Return the [x, y] coordinate for the center point of the cell that contains the specified text.  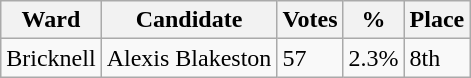
2.3% [374, 58]
Ward [51, 20]
Votes [310, 20]
Place [437, 20]
8th [437, 58]
Bricknell [51, 58]
Candidate [189, 20]
% [374, 20]
57 [310, 58]
Alexis Blakeston [189, 58]
